Pinpoint the cell where the given text exists, returning its (x, y) midpoint coordinate. 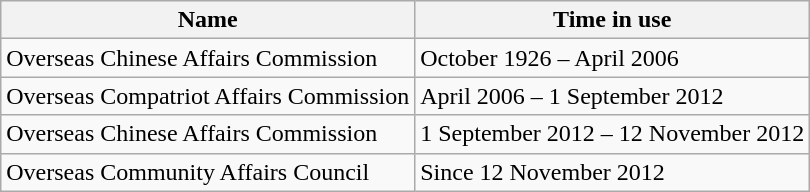
Time in use (612, 20)
Since 12 November 2012 (612, 172)
April 2006 – 1 September 2012 (612, 96)
1 September 2012 – 12 November 2012 (612, 134)
Overseas Compatriot Affairs Commission (208, 96)
Overseas Community Affairs Council (208, 172)
October 1926 – April 2006 (612, 58)
Name (208, 20)
